Capture the cell that displays the provided text and extract its [x, y] central coordinate. 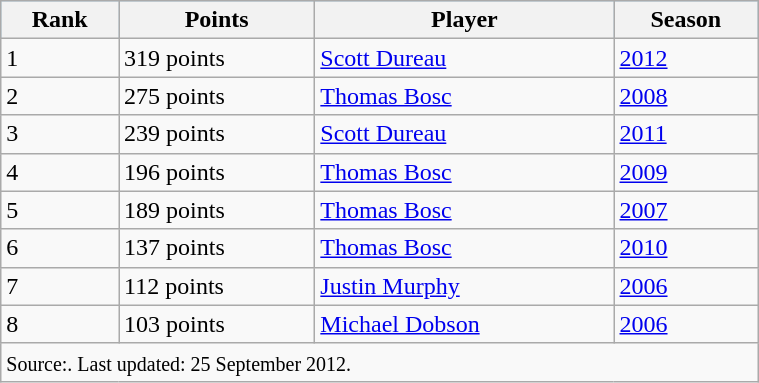
2 [60, 96]
275 points [217, 96]
196 points [217, 172]
1 [60, 58]
2009 [686, 172]
4 [60, 172]
2007 [686, 210]
Season [686, 20]
Rank [60, 20]
Michael Dobson [464, 324]
2010 [686, 248]
319 points [217, 58]
3 [60, 134]
2008 [686, 96]
103 points [217, 324]
Points [217, 20]
Source:. Last updated: 25 September 2012. [380, 362]
5 [60, 210]
112 points [217, 286]
8 [60, 324]
2011 [686, 134]
2012 [686, 58]
137 points [217, 248]
239 points [217, 134]
189 points [217, 210]
Player [464, 20]
7 [60, 286]
Justin Murphy [464, 286]
6 [60, 248]
